Scan for the cell matching the given text and deliver its (x, y) coordinate at center. 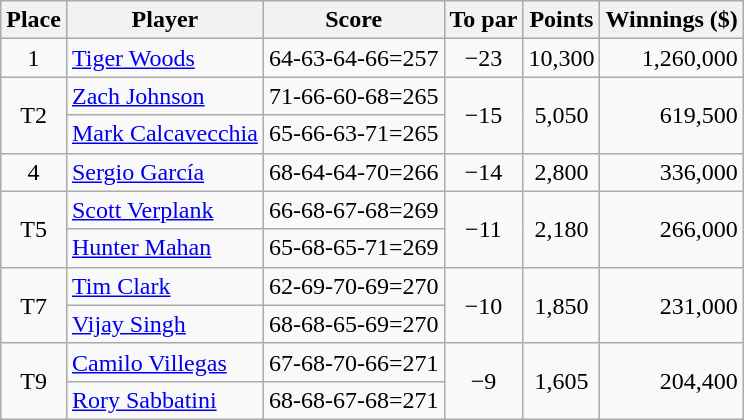
2,800 (562, 172)
Zach Johnson (164, 96)
−11 (484, 229)
−23 (484, 58)
−15 (484, 115)
T9 (34, 381)
Hunter Mahan (164, 248)
Tiger Woods (164, 58)
64-63-64-66=257 (354, 58)
T5 (34, 229)
204,400 (672, 381)
Mark Calcavecchia (164, 134)
Tim Clark (164, 286)
Player (164, 20)
Place (34, 20)
Scott Verplank (164, 210)
68-68-65-69=270 (354, 324)
Camilo Villegas (164, 362)
4 (34, 172)
619,500 (672, 115)
Score (354, 20)
68-64-64-70=266 (354, 172)
Winnings ($) (672, 20)
68-68-67-68=271 (354, 400)
1 (34, 58)
T7 (34, 305)
65-68-65-71=269 (354, 248)
336,000 (672, 172)
Sergio García (164, 172)
Vijay Singh (164, 324)
266,000 (672, 229)
To par (484, 20)
65-66-63-71=265 (354, 134)
1,260,000 (672, 58)
5,050 (562, 115)
67-68-70-66=271 (354, 362)
−9 (484, 381)
10,300 (562, 58)
66-68-67-68=269 (354, 210)
1,605 (562, 381)
Points (562, 20)
231,000 (672, 305)
71-66-60-68=265 (354, 96)
−14 (484, 172)
T2 (34, 115)
Rory Sabbatini (164, 400)
1,850 (562, 305)
−10 (484, 305)
2,180 (562, 229)
62-69-70-69=270 (354, 286)
